Detect which cell encompasses the target text, then output its (X, Y) center coordinate. 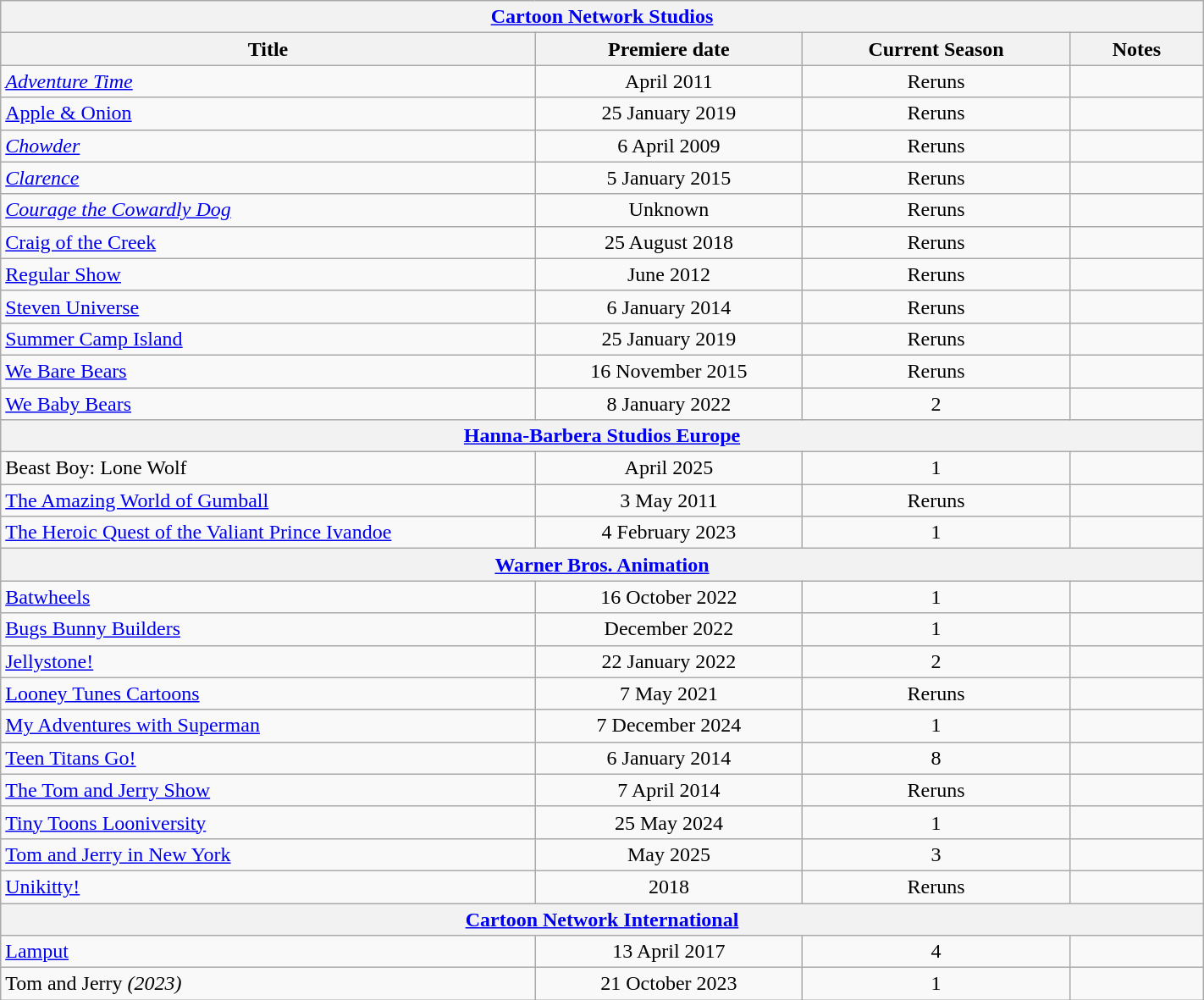
7 December 2024 (669, 726)
Teen Titans Go! (268, 758)
Cartoon Network International (602, 919)
Chowder (268, 146)
Current Season (936, 49)
16 October 2022 (669, 597)
Clarence (268, 178)
16 November 2015 (669, 371)
We Bare Bears (268, 371)
Adventure Time (268, 81)
25 May 2024 (669, 822)
April 2011 (669, 81)
Steven Universe (268, 307)
Looney Tunes Cartoons (268, 693)
13 April 2017 (669, 952)
Tom and Jerry (2023) (268, 984)
Courage the Cowardly Dog (268, 210)
Tom and Jerry in New York (268, 854)
Warner Bros. Animation (602, 565)
April 2025 (669, 468)
Jellystone! (268, 661)
7 May 2021 (669, 693)
3 (936, 854)
4 (936, 952)
5 January 2015 (669, 178)
21 October 2023 (669, 984)
Cartoon Network Studios (602, 17)
2018 (669, 887)
Apple & Onion (268, 113)
June 2012 (669, 274)
My Adventures with Superman (268, 726)
Tiny Toons Looniversity (268, 822)
6 April 2009 (669, 146)
May 2025 (669, 854)
The Amazing World of Gumball (268, 500)
Hanna-Barbera Studios Europe (602, 436)
7 April 2014 (669, 790)
8 (936, 758)
22 January 2022 (669, 661)
December 2022 (669, 629)
Bugs Bunny Builders (268, 629)
Notes (1136, 49)
Regular Show (268, 274)
4 February 2023 (669, 533)
Unknown (669, 210)
Beast Boy: Lone Wolf (268, 468)
25 August 2018 (669, 242)
Craig of the Creek (268, 242)
Batwheels (268, 597)
8 January 2022 (669, 404)
The Tom and Jerry Show (268, 790)
Lamput (268, 952)
We Baby Bears (268, 404)
Premiere date (669, 49)
Summer Camp Island (268, 339)
3 May 2011 (669, 500)
The Heroic Quest of the Valiant Prince Ivandoe (268, 533)
Title (268, 49)
Unikitty! (268, 887)
